Output the [x, y] coordinate of the center of the cell containing the given text.  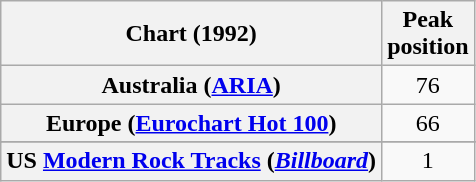
Peakposition [428, 34]
1 [428, 161]
Chart (1992) [192, 34]
76 [428, 85]
66 [428, 123]
Europe (Eurochart Hot 100) [192, 123]
Australia (ARIA) [192, 85]
US Modern Rock Tracks (Billboard) [192, 161]
